Output the (X, Y) coordinate of the center of the cell containing the given text.  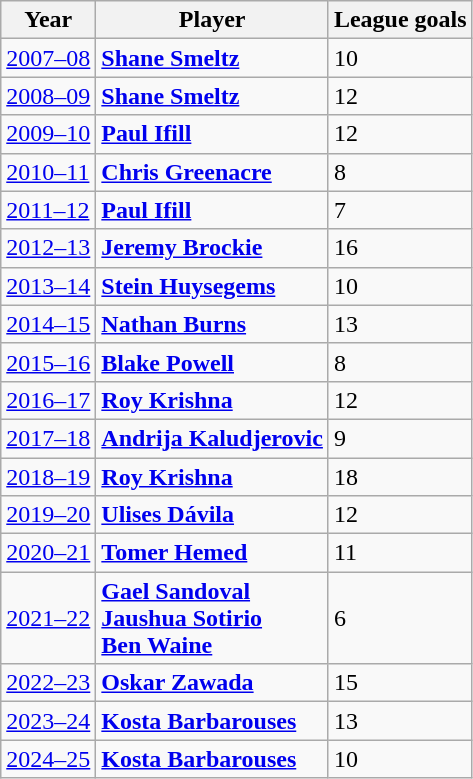
Gael Sandoval Jaushua Sotirio Ben Waine (212, 618)
Stein Huysegems (212, 286)
2021–22 (48, 618)
7 (400, 210)
2016–17 (48, 400)
League goals (400, 20)
16 (400, 248)
2009–10 (48, 134)
Year (48, 20)
Tomer Hemed (212, 553)
2013–14 (48, 286)
Blake Powell (212, 362)
2011–12 (48, 210)
2008–09 (48, 96)
Jeremy Brockie (212, 248)
Player (212, 20)
2020–21 (48, 553)
Oskar Zawada (212, 683)
9 (400, 438)
2012–13 (48, 248)
Andrija Kaludjerovic (212, 438)
2017–18 (48, 438)
2007–08 (48, 58)
2015–16 (48, 362)
2024–25 (48, 759)
2019–20 (48, 515)
6 (400, 618)
2014–15 (48, 324)
Chris Greenacre (212, 172)
Ulises Dávila (212, 515)
Nathan Burns (212, 324)
15 (400, 683)
2022–23 (48, 683)
2023–24 (48, 721)
18 (400, 477)
2018–19 (48, 477)
11 (400, 553)
2010–11 (48, 172)
